Output the [X, Y] coordinate of the center of the cell containing the given text.  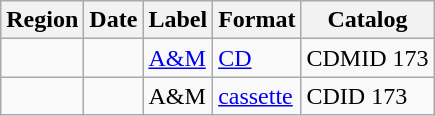
CDID 173 [368, 96]
CDMID 173 [368, 58]
CD [257, 58]
Date [114, 20]
Format [257, 20]
cassette [257, 96]
Catalog [368, 20]
Label [178, 20]
Region [42, 20]
